Scan for the cell matching the given text and deliver its (x, y) coordinate at center. 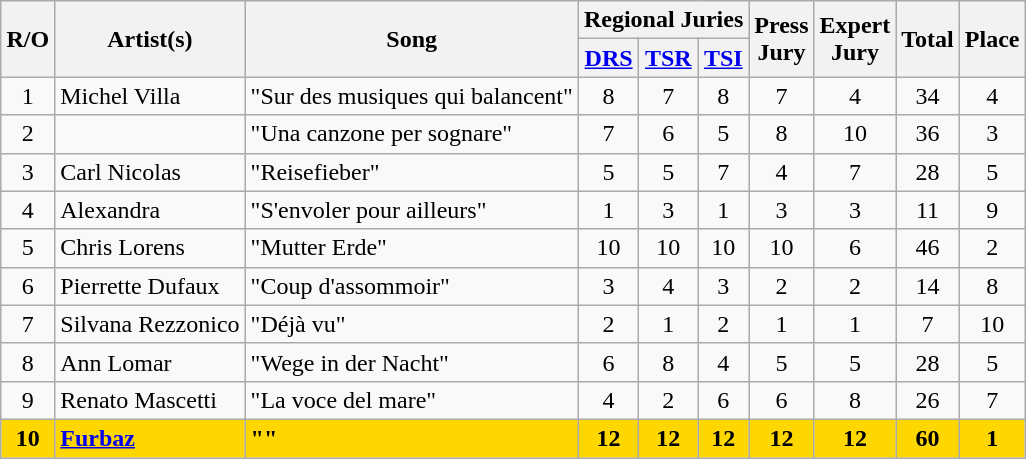
"Reisefieber" (412, 172)
Place (992, 39)
"Wege in der Nacht" (412, 362)
DRS (608, 58)
14 (928, 286)
46 (928, 248)
Alexandra (150, 210)
"La voce del mare" (412, 400)
Pierrette Dufaux (150, 286)
60 (928, 438)
"Déjà vu" (412, 324)
TSR (668, 58)
R/O (28, 39)
Furbaz (150, 438)
Ann Lomar (150, 362)
"Sur des musiques qui balancent" (412, 96)
Artist(s) (150, 39)
Renato Mascetti (150, 400)
"Una canzone per sognare" (412, 134)
Silvana Rezzonico (150, 324)
"Coup d'assommoir" (412, 286)
Carl Nicolas (150, 172)
Michel Villa (150, 96)
Regional Juries (663, 20)
"" (412, 438)
ExpertJury (855, 39)
11 (928, 210)
"S'envoler pour ailleurs" (412, 210)
Chris Lorens (150, 248)
34 (928, 96)
36 (928, 134)
Total (928, 39)
26 (928, 400)
TSI (724, 58)
"Mutter Erde" (412, 248)
PressJury (782, 39)
Song (412, 39)
